Return (X, Y) of the center of cell containing provided text 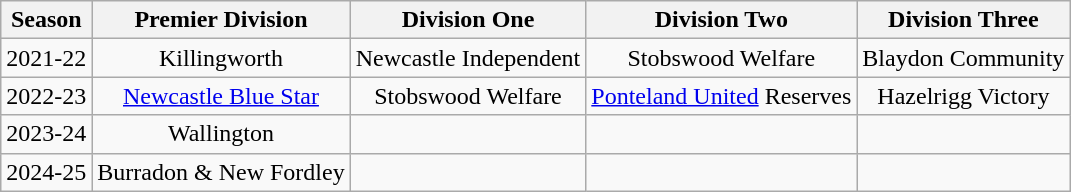
Wallington (221, 134)
Ponteland United Reserves (722, 96)
2023-24 (46, 134)
Division Three (964, 20)
Newcastle Blue Star (221, 96)
Newcastle Independent (468, 58)
2024-25 (46, 172)
Burradon & New Fordley (221, 172)
Hazelrigg Victory (964, 96)
2022-23 (46, 96)
2021-22 (46, 58)
Killingworth (221, 58)
Premier Division (221, 20)
Season (46, 20)
Blaydon Community (964, 58)
Division Two (722, 20)
Division One (468, 20)
